Return [X, Y] of the center of cell containing provided text 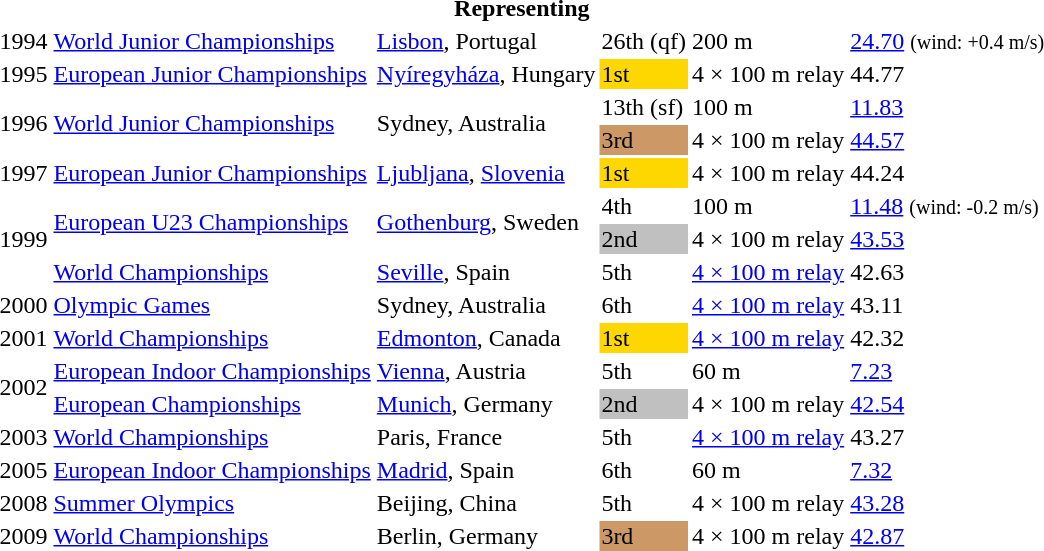
Summer Olympics [212, 503]
4th [644, 206]
Vienna, Austria [486, 371]
Berlin, Germany [486, 536]
Lisbon, Portugal [486, 41]
Beijing, China [486, 503]
Seville, Spain [486, 272]
European Championships [212, 404]
Paris, France [486, 437]
Olympic Games [212, 305]
Nyíregyháza, Hungary [486, 74]
Ljubljana, Slovenia [486, 173]
200 m [768, 41]
Madrid, Spain [486, 470]
European U23 Championships [212, 222]
Edmonton, Canada [486, 338]
26th (qf) [644, 41]
Gothenburg, Sweden [486, 222]
Munich, Germany [486, 404]
13th (sf) [644, 107]
